Locate the cell with the specified text and output its (X, Y) center coordinate. 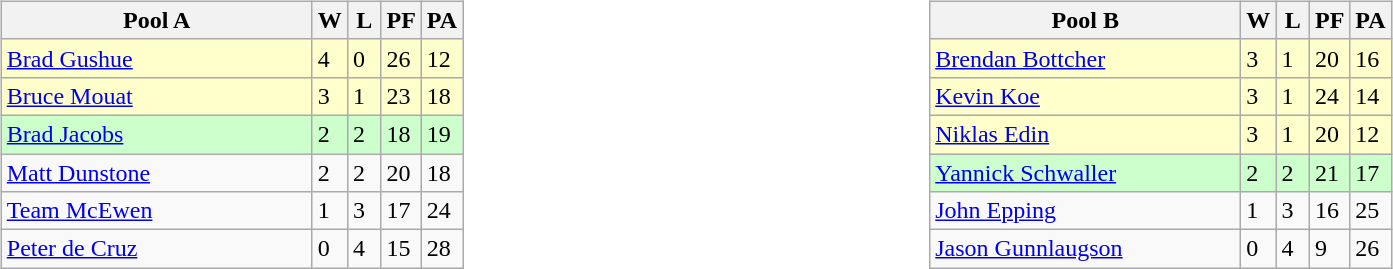
Brendan Bottcher (1086, 58)
14 (1370, 96)
28 (442, 249)
15 (401, 249)
Pool A (156, 20)
Team McEwen (156, 211)
Niklas Edin (1086, 134)
Yannick Schwaller (1086, 173)
25 (1370, 211)
Kevin Koe (1086, 96)
21 (1329, 173)
Matt Dunstone (156, 173)
Bruce Mouat (156, 96)
John Epping (1086, 211)
9 (1329, 249)
Jason Gunnlaugson (1086, 249)
Pool B (1086, 20)
23 (401, 96)
Brad Gushue (156, 58)
Brad Jacobs (156, 134)
Peter de Cruz (156, 249)
19 (442, 134)
